Search for the cell housing the specified text and yield its [X, Y] center coordinate. 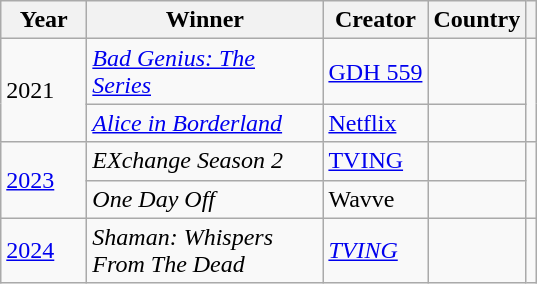
Bad Genius: The Series [205, 72]
Country [477, 20]
2024 [44, 250]
Year [44, 20]
2023 [44, 180]
Creator [376, 20]
Alice in Borderland [205, 123]
Winner [205, 20]
Shaman: Whispers From The Dead [205, 250]
2021 [44, 90]
Netflix [376, 123]
EXchange Season 2 [205, 161]
GDH 559 [376, 72]
Wavve [376, 199]
One Day Off [205, 199]
